Identify which cell holds the provided text, then report its [X, Y] central coordinate. 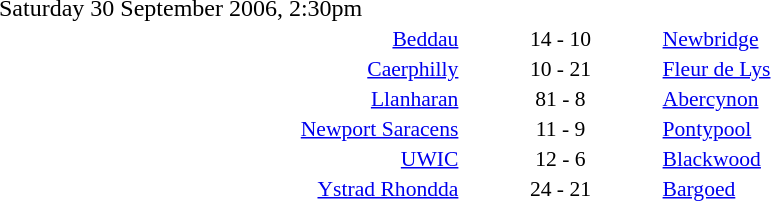
12 - 6 [560, 158]
81 - 8 [560, 98]
11 - 9 [560, 128]
10 - 21 [560, 68]
14 - 10 [560, 38]
